Output the (X, Y) coordinate of the center of the cell containing the given text.  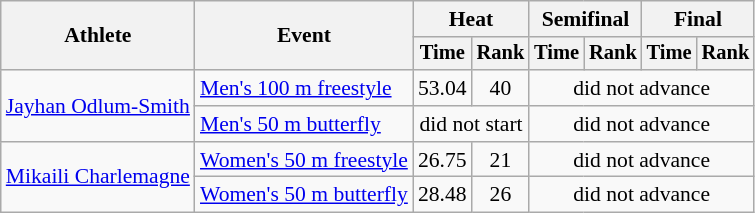
Men's 100 m freestyle (304, 88)
26.75 (442, 160)
26 (501, 195)
Mikaili Charlemagne (98, 178)
Athlete (98, 36)
did not start (471, 124)
Jayhan Odlum-Smith (98, 106)
Event (304, 36)
53.04 (442, 88)
Semifinal (585, 19)
28.48 (442, 195)
Women's 50 m freestyle (304, 160)
Final (698, 19)
40 (501, 88)
21 (501, 160)
Heat (471, 19)
Women's 50 m butterfly (304, 195)
Men's 50 m butterfly (304, 124)
